Pinpoint the cell where the given text exists, returning its (x, y) midpoint coordinate. 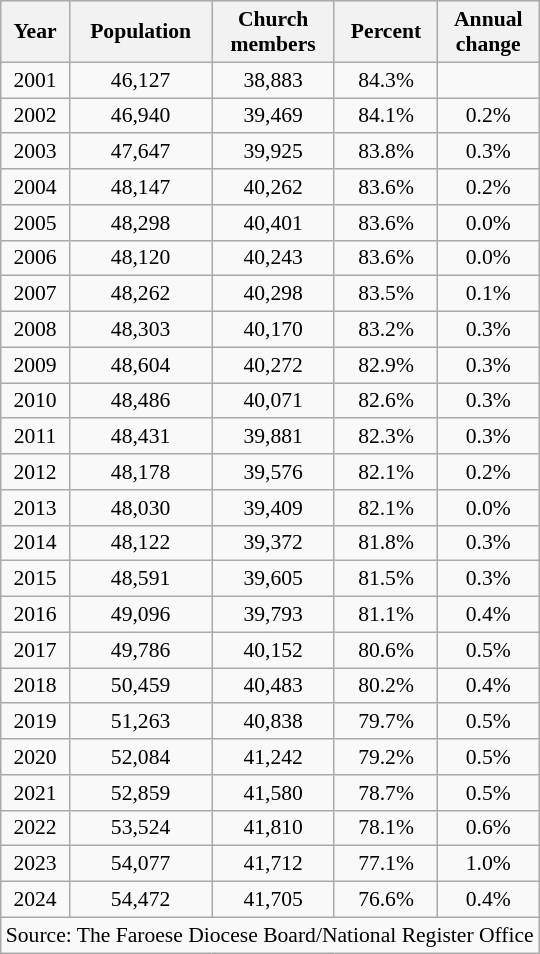
2004 (36, 187)
41,242 (273, 757)
2009 (36, 365)
Percent (386, 32)
39,576 (273, 472)
53,524 (140, 828)
47,647 (140, 152)
48,431 (140, 437)
0.6% (488, 828)
1.0% (488, 864)
52,859 (140, 793)
48,591 (140, 579)
48,303 (140, 330)
82.3% (386, 437)
46,127 (140, 80)
2017 (36, 650)
2013 (36, 508)
46,940 (140, 116)
39,469 (273, 116)
84.1% (386, 116)
81.1% (386, 615)
78.7% (386, 793)
40,170 (273, 330)
80.6% (386, 650)
48,262 (140, 294)
2003 (36, 152)
54,077 (140, 864)
84.3% (386, 80)
2022 (36, 828)
48,120 (140, 258)
Year (36, 32)
48,486 (140, 401)
40,152 (273, 650)
2024 (36, 900)
2008 (36, 330)
39,372 (273, 543)
40,262 (273, 187)
39,881 (273, 437)
2001 (36, 80)
40,071 (273, 401)
83.8% (386, 152)
83.5% (386, 294)
Source: The Faroese Diocese Board/National Register Office (270, 935)
41,810 (273, 828)
80.2% (386, 686)
2010 (36, 401)
2023 (36, 864)
2007 (36, 294)
Annualchange (488, 32)
82.6% (386, 401)
78.1% (386, 828)
2019 (36, 722)
48,178 (140, 472)
82.9% (386, 365)
76.6% (386, 900)
41,705 (273, 900)
2012 (36, 472)
2011 (36, 437)
39,409 (273, 508)
2006 (36, 258)
40,272 (273, 365)
2018 (36, 686)
49,096 (140, 615)
81.8% (386, 543)
79.2% (386, 757)
40,838 (273, 722)
48,122 (140, 543)
39,925 (273, 152)
50,459 (140, 686)
52,084 (140, 757)
51,263 (140, 722)
48,030 (140, 508)
41,712 (273, 864)
2016 (36, 615)
39,793 (273, 615)
48,604 (140, 365)
48,147 (140, 187)
49,786 (140, 650)
39,605 (273, 579)
41,580 (273, 793)
Churchmembers (273, 32)
Population (140, 32)
40,483 (273, 686)
0.1% (488, 294)
40,243 (273, 258)
2021 (36, 793)
54,472 (140, 900)
83.2% (386, 330)
48,298 (140, 223)
77.1% (386, 864)
81.5% (386, 579)
2015 (36, 579)
79.7% (386, 722)
2005 (36, 223)
40,298 (273, 294)
40,401 (273, 223)
38,883 (273, 80)
2020 (36, 757)
2014 (36, 543)
2002 (36, 116)
